Extract the (x, y) coordinate from the center of the cell holding the provided text.  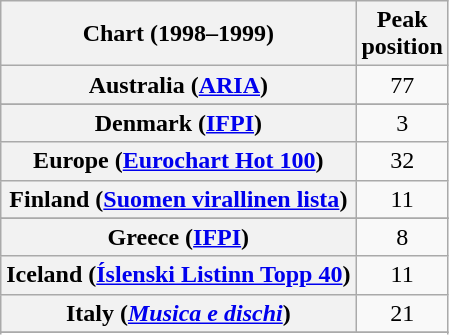
Italy (Musica e dischi) (178, 313)
8 (402, 237)
3 (402, 123)
Chart (1998–1999) (178, 34)
32 (402, 161)
Greece (IFPI) (178, 237)
Europe (Eurochart Hot 100) (178, 161)
21 (402, 313)
Finland (Suomen virallinen lista) (178, 199)
Peakposition (402, 34)
Australia (ARIA) (178, 85)
Iceland (Íslenski Listinn Topp 40) (178, 275)
Denmark (IFPI) (178, 123)
77 (402, 85)
